Search for the cell housing the specified text and yield its (x, y) center coordinate. 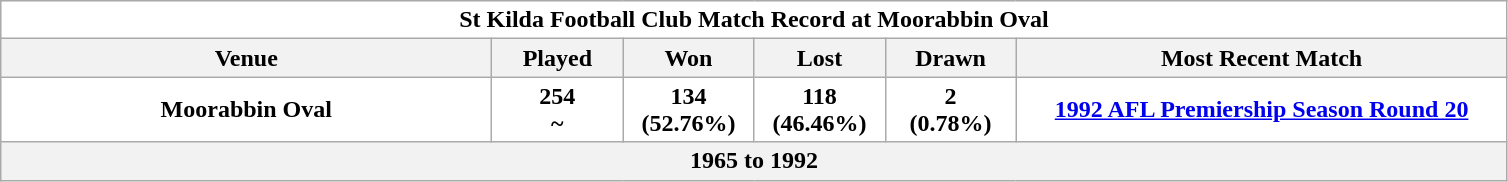
Lost (820, 58)
Most Recent Match (1262, 58)
1965 to 1992 (754, 161)
Venue (246, 58)
St Kilda Football Club Match Record at Moorabbin Oval (754, 20)
Moorabbin Oval (246, 110)
134(52.76%) (688, 110)
Won (688, 58)
118(46.46%) (820, 110)
Played (558, 58)
Drawn (950, 58)
1992 AFL Premiership Season Round 20 (1262, 110)
2(0.78%) (950, 110)
254~ (558, 110)
